Capture the cell that displays the provided text and extract its [X, Y] central coordinate. 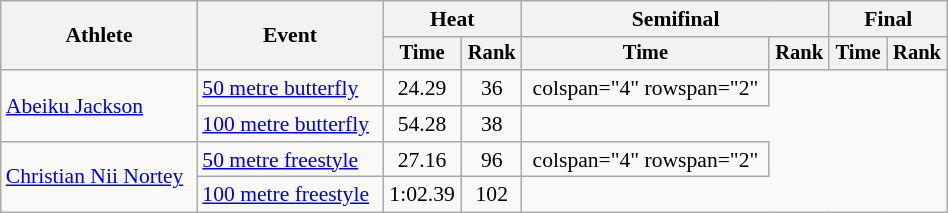
50 metre freestyle [290, 160]
100 metre freestyle [290, 195]
Christian Nii Nortey [100, 178]
Final [888, 19]
102 [492, 195]
1:02.39 [422, 195]
27.16 [422, 160]
24.29 [422, 88]
100 metre butterfly [290, 124]
50 metre butterfly [290, 88]
Abeiku Jackson [100, 106]
Athlete [100, 36]
36 [492, 88]
Event [290, 36]
38 [492, 124]
96 [492, 160]
54.28 [422, 124]
Semifinal [676, 19]
Heat [452, 19]
